Capture the cell that displays the provided text and extract its (X, Y) central coordinate. 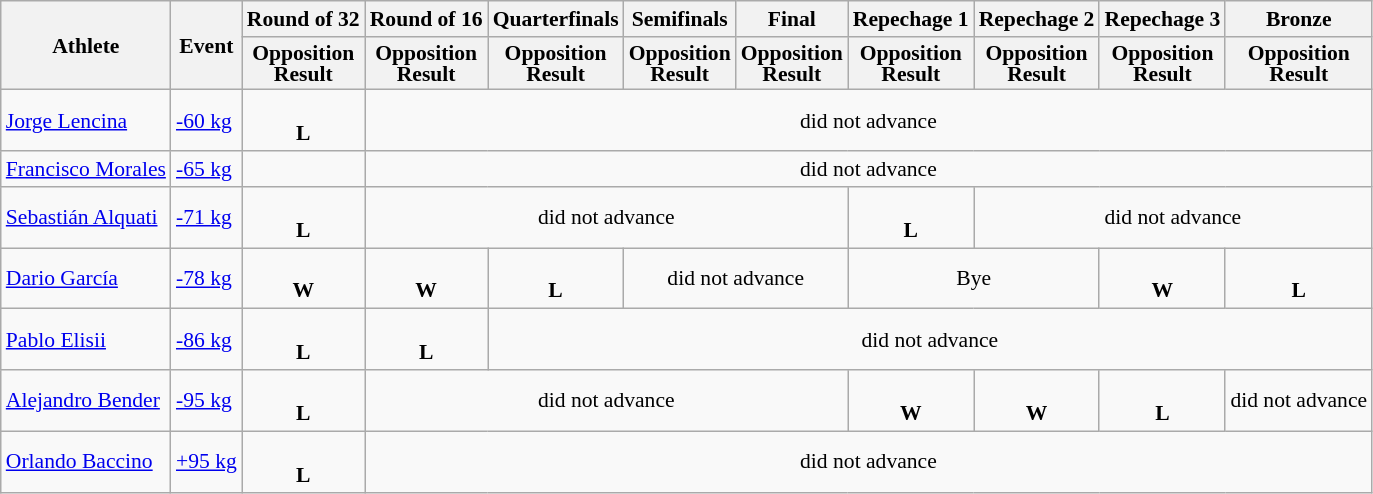
Francisco Morales (86, 169)
Final (792, 19)
-65 kg (206, 169)
-78 kg (206, 278)
Event (206, 46)
Pablo Elisii (86, 340)
Round of 32 (304, 19)
Repechage 1 (911, 19)
Repechage 3 (1162, 19)
Orlando Baccino (86, 462)
Dario García (86, 278)
-95 kg (206, 400)
Round of 16 (426, 19)
Alejandro Bender (86, 400)
Semifinals (680, 19)
-60 kg (206, 120)
Repechage 2 (1037, 19)
Bye (974, 278)
Sebastián Alquati (86, 218)
Bronze (1298, 19)
Jorge Lencina (86, 120)
-71 kg (206, 218)
Quarterfinals (556, 19)
Athlete (86, 46)
-86 kg (206, 340)
+95 kg (206, 462)
